Scan for the cell matching the given text and deliver its [X, Y] coordinate at center. 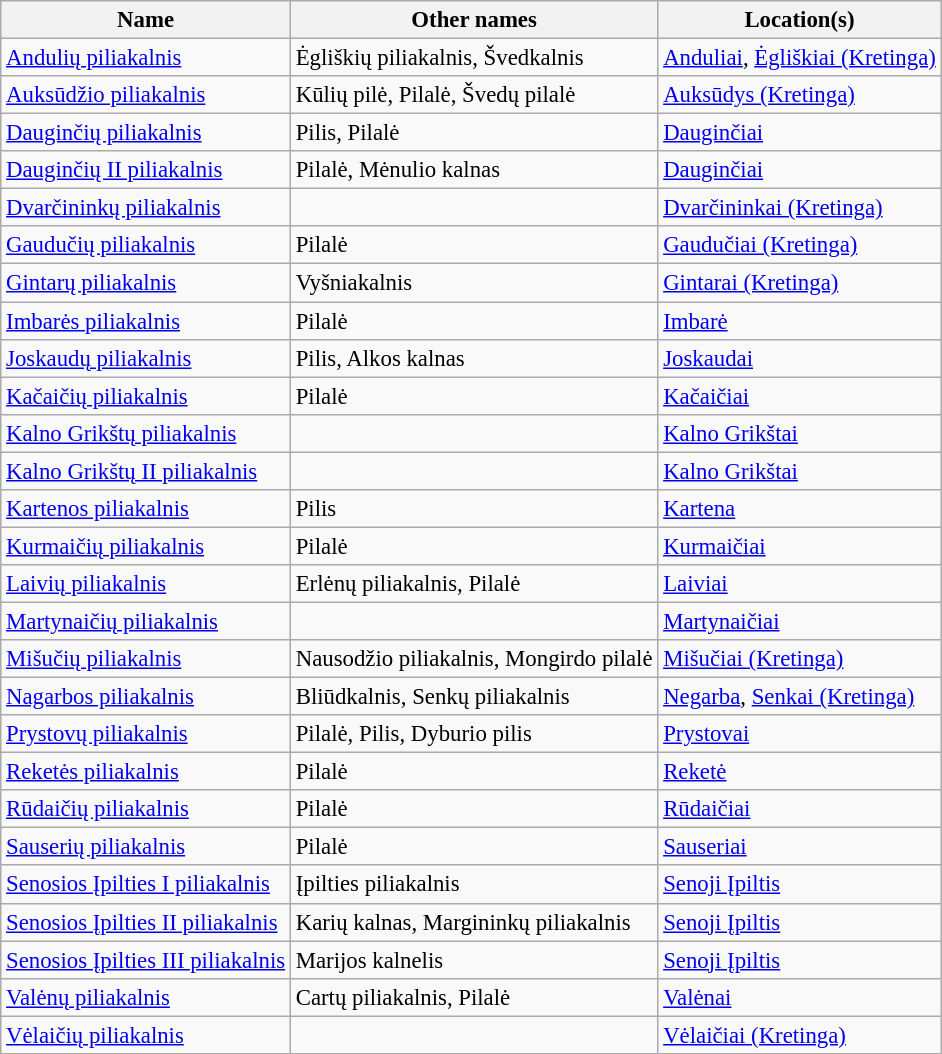
Auksūdžio piliakalnis [146, 95]
Dvarčininkai (Kretinga) [800, 208]
Joskaudų piliakalnis [146, 358]
Other names [474, 20]
Kačaičiai [800, 396]
Nausodžio piliakalnis, Mongirdo pilalė [474, 659]
Rūdaičiai [800, 809]
Imbarė [800, 321]
Cartų piliakalnis, Pilalė [474, 997]
Joskaudai [800, 358]
Nagarbos piliakalnis [146, 697]
Vėlaičiai (Kretinga) [800, 1035]
Kačaičių piliakalnis [146, 396]
Senosios Įpilties II piliakalnis [146, 922]
Pilis [474, 509]
Laivių piliakalnis [146, 584]
Ėgliškių piliakalnis, Švedkalnis [474, 58]
Marijos kalnelis [474, 960]
Senosios Įpilties III piliakalnis [146, 960]
Įpilties piliakalnis [474, 885]
Pilis, Pilalė [474, 133]
Pilalė, Pilis, Dyburio pilis [474, 734]
Rūdaičių piliakalnis [146, 809]
Sauseriai [800, 847]
Mišučių piliakalnis [146, 659]
Negarba, Senkai (Kretinga) [800, 697]
Imbarės piliakalnis [146, 321]
Kūlių pilė, Pilalė, Švedų pilalė [474, 95]
Gintarai (Kretinga) [800, 283]
Karių kalnas, Margininkų piliakalnis [474, 922]
Valėnai [800, 997]
Martynaičiai [800, 621]
Kartena [800, 509]
Anduliai, Ėgliškiai (Kretinga) [800, 58]
Gaudučių piliakalnis [146, 245]
Dauginčių II piliakalnis [146, 170]
Pilalė, Mėnulio kalnas [474, 170]
Dvarčininkų piliakalnis [146, 208]
Mišučiai (Kretinga) [800, 659]
Kalno Grikštų piliakalnis [146, 433]
Andulių piliakalnis [146, 58]
Martynaičių piliakalnis [146, 621]
Valėnų piliakalnis [146, 997]
Prystovų piliakalnis [146, 734]
Pilis, Alkos kalnas [474, 358]
Dauginčių piliakalnis [146, 133]
Kurmaičiai [800, 546]
Gintarų piliakalnis [146, 283]
Laiviai [800, 584]
Vėlaičių piliakalnis [146, 1035]
Sauserių piliakalnis [146, 847]
Reketės piliakalnis [146, 772]
Vyšniakalnis [474, 283]
Bliūdkalnis, Senkų piliakalnis [474, 697]
Erlėnų piliakalnis, Pilalė [474, 584]
Gaudučiai (Kretinga) [800, 245]
Kurmaičių piliakalnis [146, 546]
Prystovai [800, 734]
Reketė [800, 772]
Senosios Įpilties I piliakalnis [146, 885]
Auksūdys (Kretinga) [800, 95]
Name [146, 20]
Location(s) [800, 20]
Kalno Grikštų II piliakalnis [146, 471]
Kartenos piliakalnis [146, 509]
